Detect which cell encompasses the target text, then output its (X, Y) center coordinate. 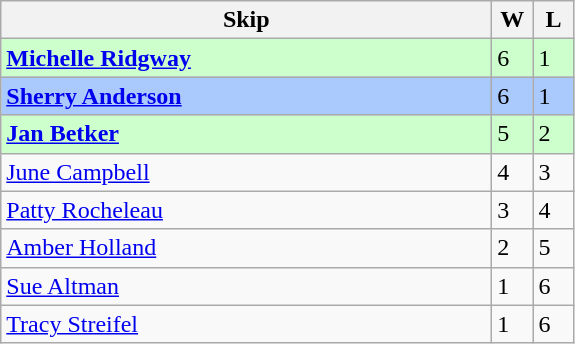
Skip (246, 20)
Jan Betker (246, 134)
Amber Holland (246, 248)
Tracy Streifel (246, 324)
June Campbell (246, 172)
W (512, 20)
Sue Altman (246, 286)
Michelle Ridgway (246, 58)
L (554, 20)
Patty Rocheleau (246, 210)
Sherry Anderson (246, 96)
